Determine the [x, y] coordinate at the center of the cell enclosing the given text.  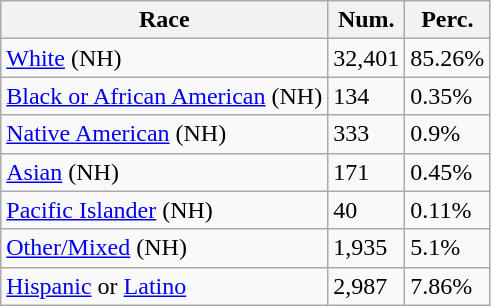
Pacific Islander (NH) [164, 210]
85.26% [448, 58]
Perc. [448, 20]
134 [366, 96]
Black or African American (NH) [164, 96]
Race [164, 20]
0.9% [448, 134]
Native American (NH) [164, 134]
White (NH) [164, 58]
0.45% [448, 172]
333 [366, 134]
40 [366, 210]
5.1% [448, 248]
0.35% [448, 96]
Other/Mixed (NH) [164, 248]
0.11% [448, 210]
7.86% [448, 286]
1,935 [366, 248]
Hispanic or Latino [164, 286]
2,987 [366, 286]
32,401 [366, 58]
Asian (NH) [164, 172]
171 [366, 172]
Num. [366, 20]
